Output the [X, Y] coordinate of the center of the cell containing the given text.  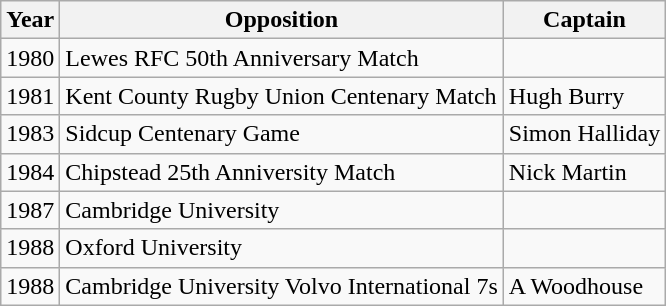
Simon Halliday [584, 134]
1987 [30, 210]
1983 [30, 134]
Oxford University [282, 248]
1981 [30, 96]
Opposition [282, 20]
Nick Martin [584, 172]
Sidcup Centenary Game [282, 134]
Cambridge University [282, 210]
1984 [30, 172]
A Woodhouse [584, 286]
Captain [584, 20]
Year [30, 20]
Chipstead 25th Anniversity Match [282, 172]
Cambridge University Volvo International 7s [282, 286]
Kent County Rugby Union Centenary Match [282, 96]
Hugh Burry [584, 96]
1980 [30, 58]
Lewes RFC 50th Anniversary Match [282, 58]
